Return [X, Y] of the center of cell containing provided text 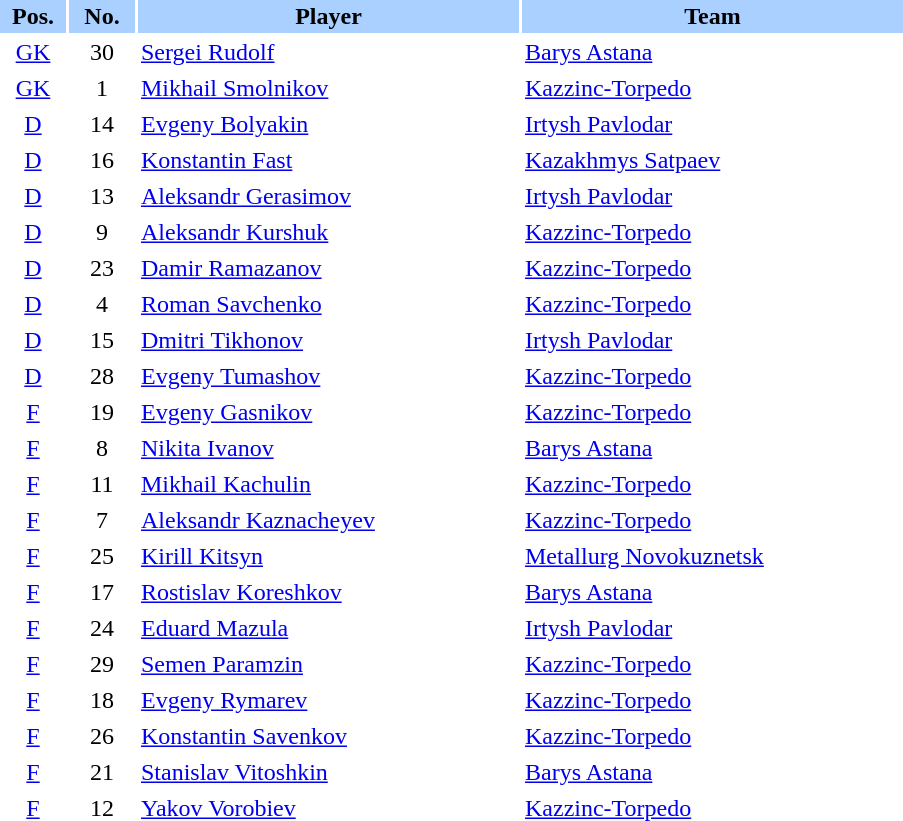
Pos. [33, 16]
Evgeny Bolyakin [328, 124]
9 [102, 232]
Aleksandr Gerasimov [328, 196]
Roman Savchenko [328, 304]
Team [712, 16]
17 [102, 592]
Eduard Mazula [328, 628]
Mikhail Smolnikov [328, 88]
Nikita Ivanov [328, 448]
14 [102, 124]
Evgeny Rymarev [328, 700]
24 [102, 628]
Semen Paramzin [328, 664]
30 [102, 52]
Kirill Kitsyn [328, 556]
21 [102, 772]
13 [102, 196]
Stanislav Vitoshkin [328, 772]
7 [102, 520]
28 [102, 376]
16 [102, 160]
25 [102, 556]
19 [102, 412]
Evgeny Tumashov [328, 376]
4 [102, 304]
Metallurg Novokuznetsk [712, 556]
Player [328, 16]
29 [102, 664]
11 [102, 484]
23 [102, 268]
Aleksandr Kurshuk [328, 232]
Kazakhmys Satpaev [712, 160]
Mikhail Kachulin [328, 484]
1 [102, 88]
Rostislav Koreshkov [328, 592]
Aleksandr Kaznacheyev [328, 520]
Damir Ramazanov [328, 268]
No. [102, 16]
18 [102, 700]
15 [102, 340]
Konstantin Savenkov [328, 736]
Dmitri Tikhonov [328, 340]
Sergei Rudolf [328, 52]
26 [102, 736]
8 [102, 448]
Konstantin Fast [328, 160]
Evgeny Gasnikov [328, 412]
